Determine the [X, Y] coordinate at the center of the cell enclosing the given text.  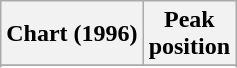
Chart (1996) [72, 34]
Peakposition [189, 34]
